Locate the cell with the specified text and output its (X, Y) center coordinate. 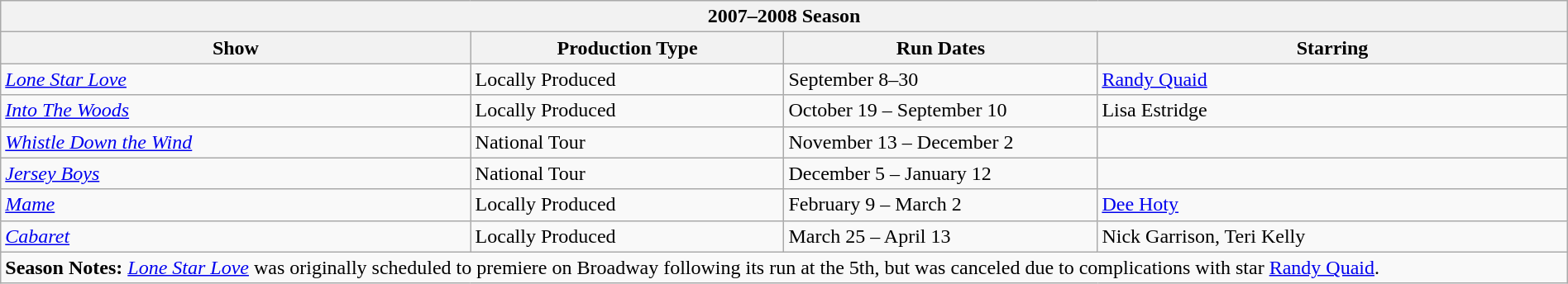
Nick Garrison, Teri Kelly (1332, 236)
Jersey Boys (236, 173)
September 8–30 (941, 79)
Whistle Down the Wind (236, 142)
Run Dates (941, 48)
Dee Hoty (1332, 205)
Lisa Estridge (1332, 111)
Randy Quaid (1332, 79)
March 25 – April 13 (941, 236)
Mame (236, 205)
December 5 – January 12 (941, 173)
October 19 – September 10 (941, 111)
Lone Star Love (236, 79)
February 9 – March 2 (941, 205)
Cabaret (236, 236)
Show (236, 48)
November 13 – December 2 (941, 142)
Into The Woods (236, 111)
Starring (1332, 48)
2007–2008 Season (784, 17)
Production Type (627, 48)
